Find where the given text appears and provide that cell's center as (x, y) coordinate. 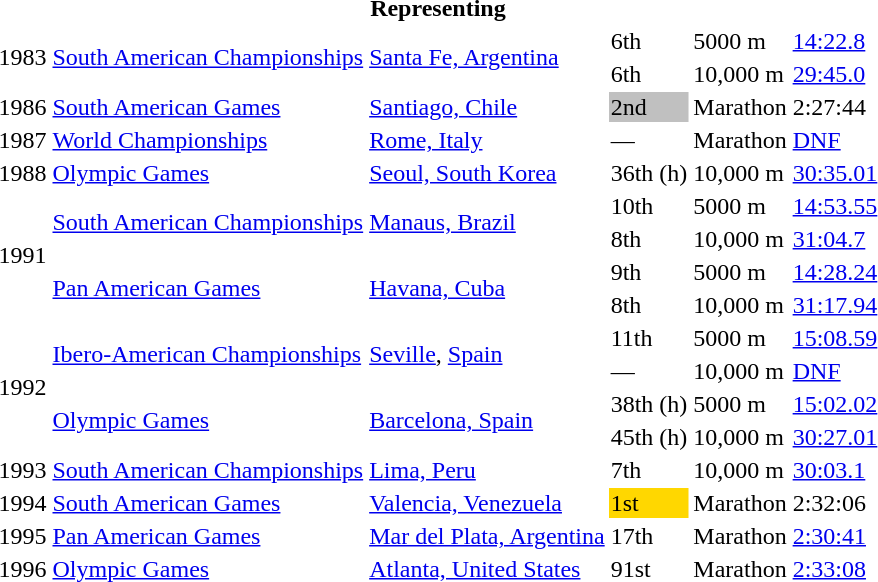
Santa Fe, Argentina (487, 58)
2nd (649, 107)
10th (649, 206)
Havana, Cuba (487, 288)
Barcelona, Spain (487, 420)
7th (649, 470)
Valencia, Venezuela (487, 503)
World Championships (208, 140)
9th (649, 272)
Seoul, South Korea (487, 173)
Santiago, Chile (487, 107)
Manaus, Brazil (487, 222)
17th (649, 536)
Seville, Spain (487, 354)
Rome, Italy (487, 140)
1st (649, 503)
11th (649, 338)
Lima, Peru (487, 470)
38th (h) (649, 404)
Mar del Plata, Argentina (487, 536)
Ibero-American Championships (208, 354)
45th (h) (649, 437)
36th (h) (649, 173)
